Output the (x, y) coordinate of the center of the cell containing the given text.  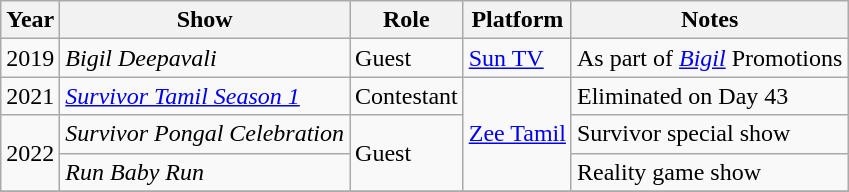
2019 (30, 58)
Run Baby Run (205, 172)
Year (30, 20)
Survivor Tamil Season 1 (205, 96)
Eliminated on Day 43 (709, 96)
2022 (30, 153)
Zee Tamil (517, 134)
Sun TV (517, 58)
Contestant (407, 96)
Bigil Deepavali (205, 58)
Survivor Pongal Celebration (205, 134)
Reality game show (709, 172)
Show (205, 20)
Survivor special show (709, 134)
Platform (517, 20)
As part of Bigil Promotions (709, 58)
2021 (30, 96)
Notes (709, 20)
Role (407, 20)
